Identify which cell holds the provided text, then report its (X, Y) central coordinate. 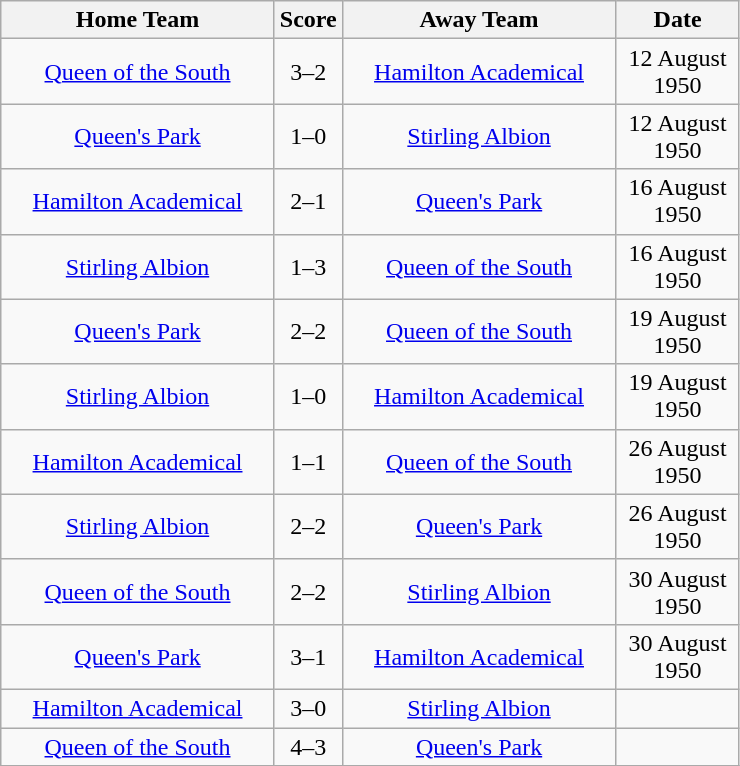
Away Team (479, 20)
Score (308, 20)
4–3 (308, 747)
1–3 (308, 266)
Date (678, 20)
2–1 (308, 202)
3–0 (308, 708)
3–2 (308, 72)
1–1 (308, 462)
Home Team (138, 20)
3–1 (308, 656)
